From the cell containing the given text, extract its center point as [X, Y] coordinate. 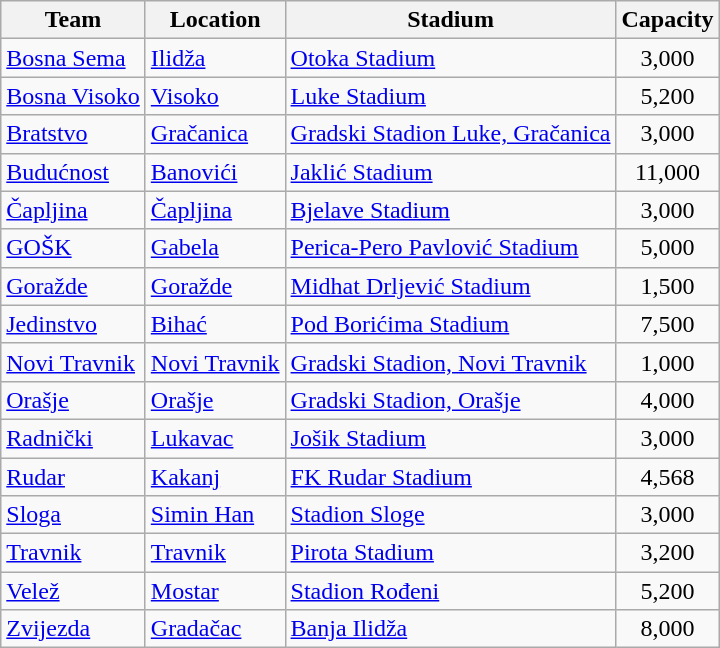
7,500 [668, 324]
Bosna Visoko [74, 96]
Ilidža [215, 58]
Gradski Stadion, Orašje [450, 400]
Jaklić Stadium [450, 172]
11,000 [668, 172]
Otoka Stadium [450, 58]
Zvijezda [74, 629]
Gračanica [215, 134]
Luke Stadium [450, 96]
8,000 [668, 629]
Gabela [215, 248]
Bratstvo [74, 134]
Sloga [74, 515]
Gradačac [215, 629]
Visoko [215, 96]
Midhat Drljević Stadium [450, 286]
Budućnost [74, 172]
Stadion Rođeni [450, 591]
Stadium [450, 20]
1,000 [668, 362]
Banovići [215, 172]
Pirota Stadium [450, 553]
Jedinstvo [74, 324]
Bosna Sema [74, 58]
Simin Han [215, 515]
Bihać [215, 324]
Kakanj [215, 477]
Rudar [74, 477]
3,200 [668, 553]
Jošik Stadium [450, 438]
Location [215, 20]
1,500 [668, 286]
Velež [74, 591]
Bjelave Stadium [450, 210]
Mostar [215, 591]
4,568 [668, 477]
Capacity [668, 20]
Banja Ilidža [450, 629]
FK Rudar Stadium [450, 477]
Lukavac [215, 438]
5,000 [668, 248]
Radnički [74, 438]
Gradski Stadion Luke, Gračanica [450, 134]
4,000 [668, 400]
GOŠK [74, 248]
Perica-Pero Pavlović Stadium [450, 248]
Pod Borićima Stadium [450, 324]
Team [74, 20]
Gradski Stadion, Novi Travnik [450, 362]
Stadion Sloge [450, 515]
